From the cell containing the given text, extract its center point as (X, Y) coordinate. 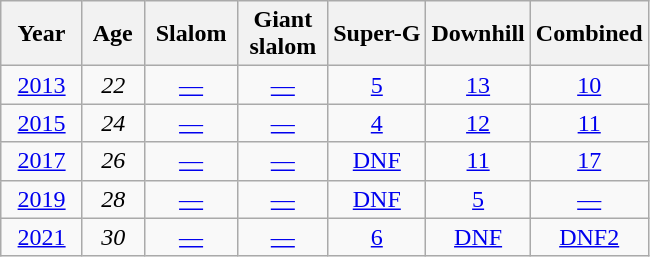
30 (113, 237)
Age (113, 34)
28 (113, 199)
2015 (42, 123)
26 (113, 161)
22 (113, 85)
Combined (589, 34)
10 (589, 85)
24 (113, 123)
2017 (42, 161)
2021 (42, 237)
Year (42, 34)
4 (377, 123)
2013 (42, 85)
Super-G (377, 34)
17 (589, 161)
Giant slalom (283, 34)
13 (478, 85)
2019 (42, 199)
12 (478, 123)
Slalom (191, 34)
DNF2 (589, 237)
6 (377, 237)
Downhill (478, 34)
